Find where the given text appears and provide that cell's center as (x, y) coordinate. 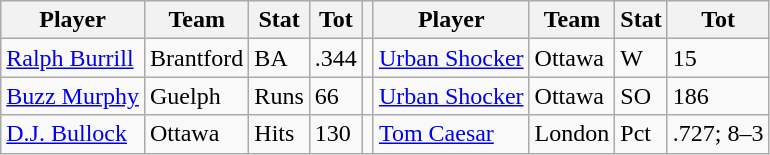
D.J. Bullock (73, 134)
.344 (336, 58)
Pct (641, 134)
Brantford (196, 58)
.727; 8–3 (718, 134)
66 (336, 96)
Runs (279, 96)
SO (641, 96)
Hits (279, 134)
130 (336, 134)
186 (718, 96)
BA (279, 58)
15 (718, 58)
Tom Caesar (451, 134)
Buzz Murphy (73, 96)
London (572, 134)
Guelph (196, 96)
Ralph Burrill (73, 58)
W (641, 58)
